Return [x, y] of the center of cell containing provided text 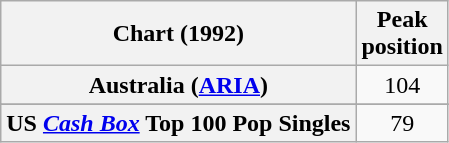
Chart (1992) [178, 34]
US Cash Box Top 100 Pop Singles [178, 123]
104 [402, 85]
Peakposition [402, 34]
Australia (ARIA) [178, 85]
79 [402, 123]
